For the text-containing cell, return its midpoint in [X, Y] coordinate format. 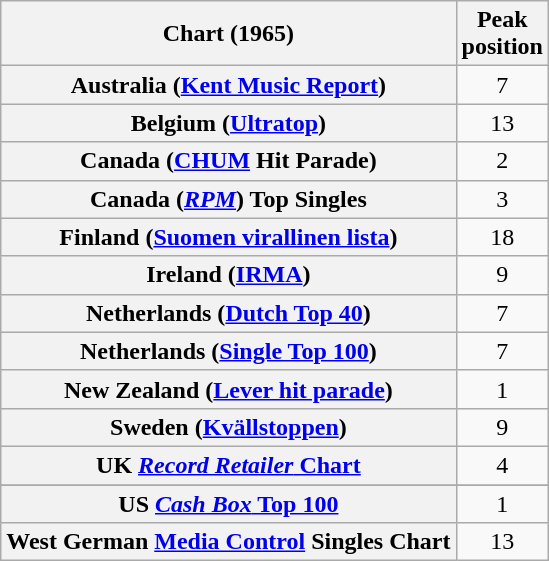
Peakposition [502, 34]
West German Media Control Singles Chart [228, 542]
3 [502, 199]
US Cash Box Top 100 [228, 503]
Ireland (IRMA) [228, 275]
4 [502, 465]
Canada (CHUM Hit Parade) [228, 161]
Sweden (Kvällstoppen) [228, 427]
Australia (Kent Music Report) [228, 85]
Netherlands (Single Top 100) [228, 351]
2 [502, 161]
Belgium (Ultratop) [228, 123]
UK Record Retailer Chart [228, 465]
Chart (1965) [228, 34]
Canada (RPM) Top Singles [228, 199]
New Zealand (Lever hit parade) [228, 389]
Netherlands (Dutch Top 40) [228, 313]
18 [502, 237]
Finland (Suomen virallinen lista) [228, 237]
